Determine the [x, y] coordinate at the center of the cell enclosing the given text.  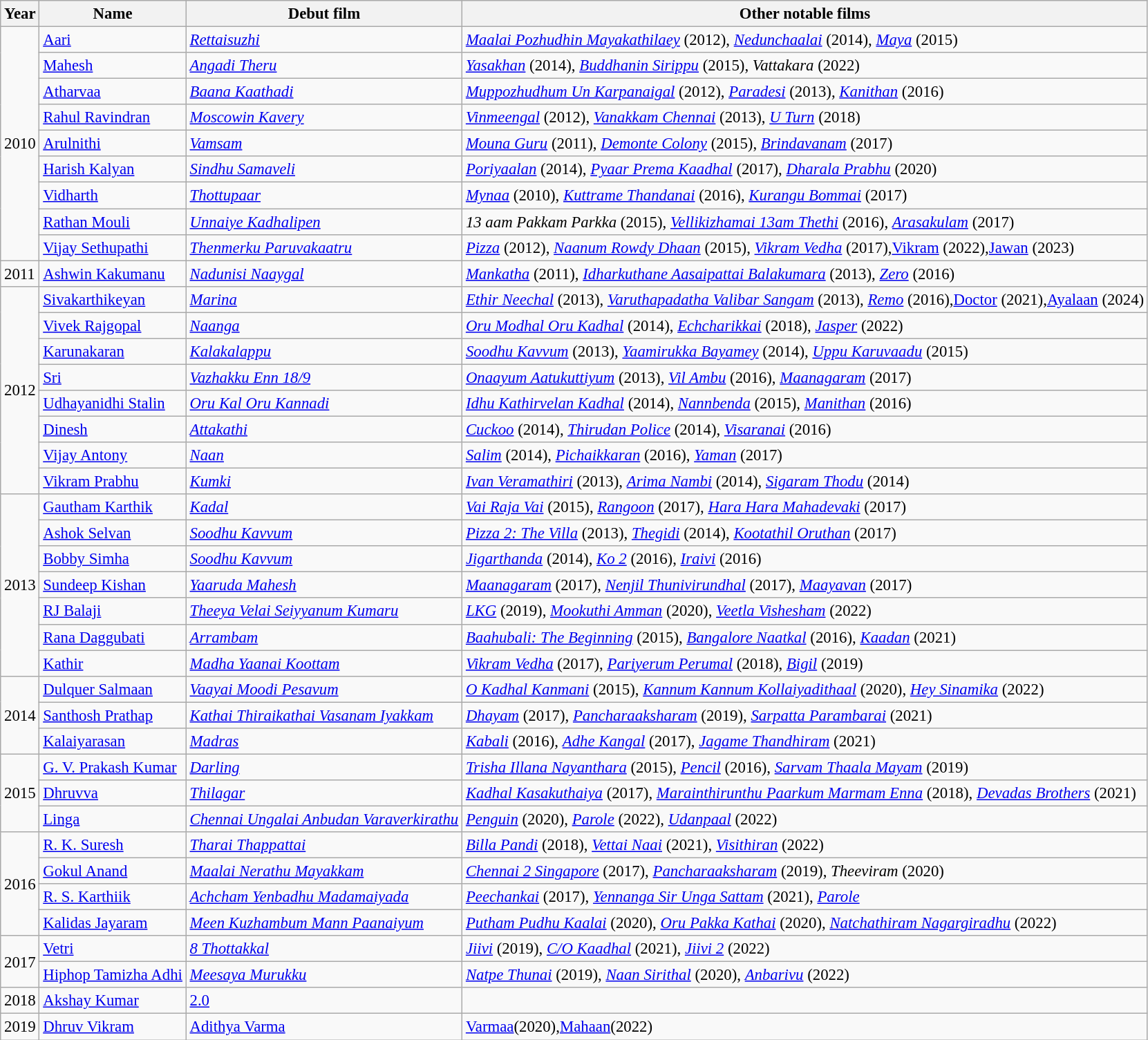
Kathir [113, 663]
Natpe Thunai (2019), Naan Sirithal (2020), Anbarivu (2022) [805, 975]
Onaayum Aatukuttiyum (2013), Vil Ambu (2016), Maanagaram (2017) [805, 377]
2013 [20, 585]
2011 [20, 274]
Aari [113, 40]
Arulnithi [113, 144]
Vijay Antony [113, 455]
Vazhakku Enn 18/9 [323, 377]
Vijay Sethupathi [113, 247]
Maanagaram (2017), Nenjil Thunivirundhal (2017), Maayavan (2017) [805, 585]
Santhosh Prathap [113, 715]
Soodhu Kavvum (2013), Yaamirukka Bayamey (2014), Uppu Karuvaadu (2015) [805, 352]
Idhu Kathirvelan Kadhal (2014), Nannbenda (2015), Manithan (2016) [805, 404]
Other notable films [805, 14]
Rettaisuzhi [323, 40]
Meen Kuzhambum Mann Paanaiyum [323, 923]
Madha Yaanai Koottam [323, 663]
Naanga [323, 325]
Marina [323, 299]
Harish Kalyan [113, 169]
Vivek Rajgopal [113, 325]
Yaaruda Mahesh [323, 585]
Sundeep Kishan [113, 585]
G. V. Prakash Kumar [113, 767]
Kumki [323, 482]
Baana Kaathadi [323, 92]
Dhruvva [113, 793]
Naan [323, 455]
Gautham Karthik [113, 507]
Bobby Simha [113, 559]
2010 [20, 144]
Moscowin Kavery [323, 117]
Jigarthanda (2014), Ko 2 (2016), Iraivi (2016) [805, 559]
Maalai Nerathu Mayakkam [323, 871]
Sivakarthikeyan [113, 299]
Oru Kal Oru Kannadi [323, 404]
Muppozhudhum Un Karpanaigal (2012), Paradesi (2013), Kanithan (2016) [805, 92]
Kalakalappu [323, 352]
Madras [323, 741]
Tharai Thappattai [323, 845]
Sindhu Samaveli [323, 169]
Vikram Prabhu [113, 482]
Angadi Theru [323, 66]
Vai Raja Vai (2015), Rangoon (2017), Hara Hara Mahadevaki (2017) [805, 507]
Linga [113, 819]
Achcham Yenbadhu Madamaiyada [323, 897]
Kalidas Jayaram [113, 923]
Pizza (2012), Naanum Rowdy Dhaan (2015), Vikram Vedha (2017),Vikram (2022),Jawan (2023) [805, 247]
Chennai Ungalai Anbudan Varaverkirathu [323, 819]
Vetri [113, 949]
2014 [20, 715]
Kabali (2016), Adhe Kangal (2017), Jagame Thandhiram (2021) [805, 741]
Kadhal Kasakuthaiya (2017), Marainthirunthu Paarkum Marmam Enna (2018), Devadas Brothers (2021) [805, 793]
Chennai 2 Singapore (2017), Pancharaaksharam (2019), Theeviram (2020) [805, 871]
Ashwin Kakumanu [113, 274]
Pizza 2: The Villa (2013), Thegidi (2014), Kootathil Oruthan (2017) [805, 533]
Vamsam [323, 144]
2016 [20, 884]
Year [20, 14]
Varmaa(2020),Mahaan(2022) [805, 1027]
Vinmeengal (2012), Vanakkam Chennai (2013), U Turn (2018) [805, 117]
Rahul Ravindran [113, 117]
Theeya Velai Seiyyanum Kumaru [323, 612]
Name [113, 14]
Ivan Veramathiri (2013), Arima Nambi (2014), Sigaram Thodu (2014) [805, 482]
Thenmerku Paruvakaatru [323, 247]
Kadal [323, 507]
2018 [20, 1001]
Billa Pandi (2018), Vettai Naai (2021), Visithiran (2022) [805, 845]
Thilagar [323, 793]
RJ Balaji [113, 612]
8 Thottakkal [323, 949]
Kalaiyarasan [113, 741]
2015 [20, 793]
Hiphop Tamizha Adhi [113, 975]
Karunakaran [113, 352]
Putham Pudhu Kaalai (2020), Oru Pakka Kathai (2020), Natchathiram Nagargiradhu (2022) [805, 923]
Attakathi [323, 429]
Mahesh [113, 66]
Vikram Vedha (2017), Pariyerum Perumal (2018), Bigil (2019) [805, 663]
Meesaya Murukku [323, 975]
Rathan Mouli [113, 222]
Penguin (2020), Parole (2022), Udanpaal (2022) [805, 819]
Debut film [323, 14]
Cuckoo (2014), Thirudan Police (2014), Visaranai (2016) [805, 429]
Kathai Thiraikathai Vasanam Iyakkam [323, 715]
Dhruv Vikram [113, 1027]
Rana Daggubati [113, 637]
Atharvaa [113, 92]
Poriyaalan (2014), Pyaar Prema Kaadhal (2017), Dharala Prabhu (2020) [805, 169]
Sri [113, 377]
Baahubali: The Beginning (2015), Bangalore Naatkal (2016), Kaadan (2021) [805, 637]
Arrambam [323, 637]
Nadunisi Naaygal [323, 274]
Dinesh [113, 429]
O Kadhal Kanmani (2015), Kannum Kannum Kollaiyadithaal (2020), Hey Sinamika (2022) [805, 689]
Dhayam (2017), Pancharaaksharam (2019), Sarpatta Parambarai (2021) [805, 715]
Darling [323, 767]
Mouna Guru (2011), Demonte Colony (2015), Brindavanam (2017) [805, 144]
R. K. Suresh [113, 845]
Thottupaar [323, 196]
R. S. Karthiik [113, 897]
Maalai Pozhudhin Mayakathilaey (2012), Nedunchaalai (2014), Maya (2015) [805, 40]
Ashok Selvan [113, 533]
Gokul Anand [113, 871]
Udhayanidhi Stalin [113, 404]
Ethir Neechal (2013), Varuthapadatha Valibar Sangam (2013), Remo (2016),Doctor (2021),Ayalaan (2024) [805, 299]
LKG (2019), Mookuthi Amman (2020), Veetla Vishesham (2022) [805, 612]
Trisha Illana Nayanthara (2015), Pencil (2016), Sarvam Thaala Mayam (2019) [805, 767]
Akshay Kumar [113, 1001]
Adithya Varma [323, 1027]
Peechankai (2017), Yennanga Sir Unga Sattam (2021), Parole [805, 897]
2012 [20, 390]
13 aam Pakkam Parkka (2015), Vellikizhamai 13am Thethi (2016), Arasakulam (2017) [805, 222]
Jiivi (2019), C/O Kaadhal (2021), Jiivi 2 (2022) [805, 949]
Dulquer Salmaan [113, 689]
Mynaa (2010), Kuttrame Thandanai (2016), Kurangu Bommai (2017) [805, 196]
2017 [20, 962]
Vidharth [113, 196]
Salim (2014), Pichaikkaran (2016), Yaman (2017) [805, 455]
Oru Modhal Oru Kadhal (2014), Echcharikkai (2018), Jasper (2022) [805, 325]
2.0 [323, 1001]
2019 [20, 1027]
Mankatha (2011), Idharkuthane Aasaipattai Balakumara (2013), Zero (2016) [805, 274]
Yasakhan (2014), Buddhanin Sirippu (2015), Vattakara (2022) [805, 66]
Vaayai Moodi Pesavum [323, 689]
Unnaiye Kadhalipen [323, 222]
